Identify which cell holds the provided text, then report its [x, y] central coordinate. 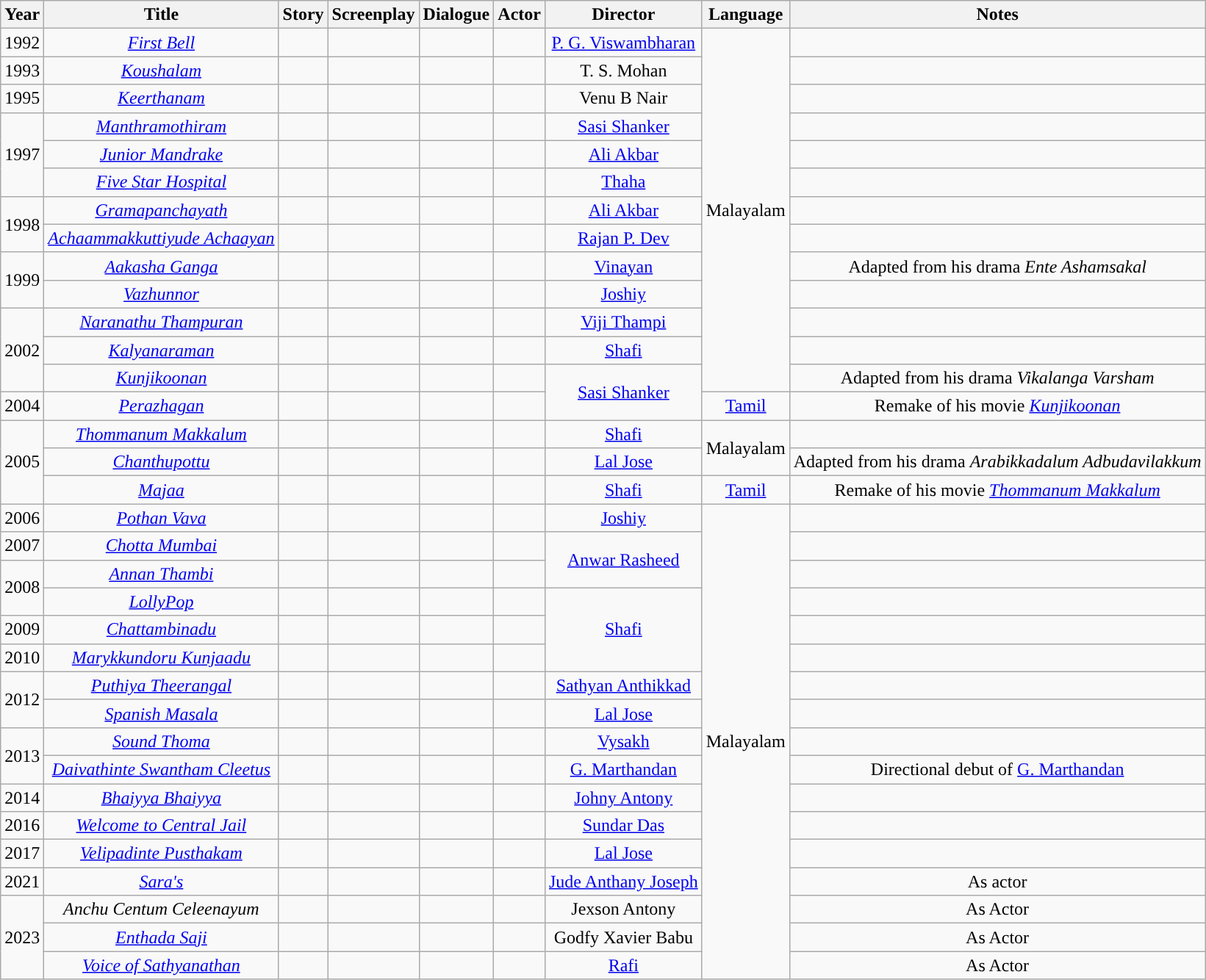
2013 [22, 755]
Puthiya Theerangal [162, 685]
Title [162, 15]
Year [22, 15]
Chotta Mumbai [162, 546]
Sound Thoma [162, 741]
Remake of his movie Kunjikoonan [997, 406]
Perazhagan [162, 406]
2021 [22, 882]
Venu B Nair [623, 98]
2010 [22, 657]
Sundar Das [623, 826]
Jexson Antony [623, 909]
Notes [997, 15]
Johny Antony [623, 797]
Jude Anthany Joseph [623, 882]
2009 [22, 630]
1993 [22, 71]
Five Star Hospital [162, 182]
Junior Mandrake [162, 154]
2008 [22, 588]
Sara's [162, 882]
Kunjikoonan [162, 378]
Bhaiyya Bhaiyya [162, 797]
Vazhunnor [162, 294]
Aakasha Ganga [162, 266]
As actor [997, 882]
Pothan Vava [162, 518]
2014 [22, 797]
2016 [22, 826]
1999 [22, 280]
Anwar Rasheed [623, 560]
Majaa [162, 490]
Gramapanchayath [162, 210]
Sathyan Anthikkad [623, 685]
2017 [22, 854]
Directional debut of G. Marthandan [997, 769]
Actor [520, 15]
2023 [22, 937]
Godfy Xavier Babu [623, 937]
1995 [22, 98]
Thaha [623, 182]
Anchu Centum Celeenayum [162, 909]
LollyPop [162, 602]
2006 [22, 518]
Vysakh [623, 741]
Dialogue [456, 15]
T. S. Mohan [623, 71]
Rajan P. Dev [623, 238]
Chattambinadu [162, 630]
Manthramothiram [162, 126]
Daivathinte Swantham Cleetus [162, 769]
First Bell [162, 43]
Kalyanaraman [162, 350]
Adapted from his drama Vikalanga Varsham [997, 378]
Spanish Masala [162, 713]
Koushalam [162, 71]
Naranathu Thampuran [162, 322]
Annan Thambi [162, 574]
Voice of Sathyanathan [162, 965]
G. Marthandan [623, 769]
2005 [22, 462]
Thommanum Makkalum [162, 434]
Story [303, 15]
Adapted from his drama Arabikkadalum Adbudavilakkum [997, 462]
Velipadinte Pusthakam [162, 854]
Viji Thampi [623, 322]
1992 [22, 43]
Keerthanam [162, 98]
2007 [22, 546]
1998 [22, 224]
Screenplay [373, 15]
Rafi [623, 965]
Enthada Saji [162, 937]
Marykkundoru Kunjaadu [162, 657]
2012 [22, 699]
Achaammakkuttiyude Achaayan [162, 238]
1997 [22, 154]
Welcome to Central Jail [162, 826]
2004 [22, 406]
Vinayan [623, 266]
Chanthupottu [162, 462]
Adapted from his drama Ente Ashamsakal [997, 266]
P. G. Viswambharan [623, 43]
Language [745, 15]
Remake of his movie Thommanum Makkalum [997, 490]
2002 [22, 350]
Director [623, 15]
